Pinpoint the cell where the given text exists, returning its [X, Y] midpoint coordinate. 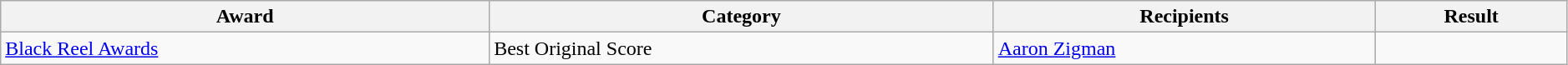
Recipients [1185, 17]
Best Original Score [742, 48]
Black Reel Awards [246, 48]
Result [1471, 17]
Aaron Zigman [1185, 48]
Award [246, 17]
Category [742, 17]
